Extract the [x, y] coordinate from the center of the cell holding the provided text.  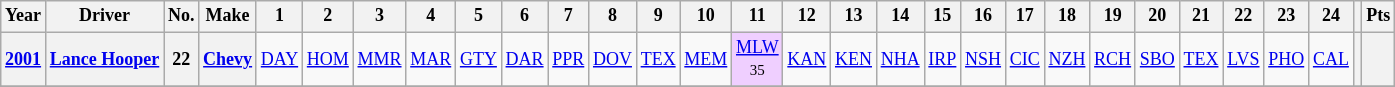
KAN [807, 59]
GTY [479, 59]
NZH [1067, 59]
18 [1067, 16]
KEN [854, 59]
DAR [524, 59]
4 [431, 16]
11 [758, 16]
17 [1024, 16]
LVS [1244, 59]
CIC [1024, 59]
8 [613, 16]
CAL [1332, 59]
Pts [1378, 16]
12 [807, 16]
NHA [900, 59]
SBO [1157, 59]
5 [479, 16]
Make [228, 16]
24 [1332, 16]
MAR [431, 59]
HOM [328, 59]
Year [24, 16]
13 [854, 16]
16 [984, 16]
Lance Hooper [104, 59]
23 [1286, 16]
1 [279, 16]
PHO [1286, 59]
7 [568, 16]
20 [1157, 16]
3 [380, 16]
10 [706, 16]
PPR [568, 59]
2001 [24, 59]
14 [900, 16]
MLW35 [758, 59]
2 [328, 16]
DOV [613, 59]
19 [1113, 16]
Driver [104, 16]
MEM [706, 59]
No. [182, 16]
6 [524, 16]
9 [658, 16]
Chevy [228, 59]
15 [942, 16]
IRP [942, 59]
MMR [380, 59]
21 [1201, 16]
DAY [279, 59]
NSH [984, 59]
RCH [1113, 59]
